Capture the cell that displays the provided text and extract its [x, y] central coordinate. 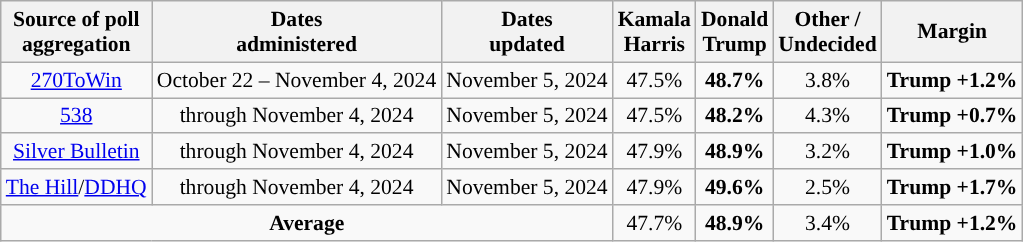
Silver Bulletin [76, 152]
DonaldTrump [734, 32]
270ToWin [76, 80]
KamalaHarris [654, 32]
Datesadministered [297, 32]
49.6% [734, 187]
Average [307, 223]
3.4% [827, 223]
48.7% [734, 80]
Trump +1.7% [952, 187]
October 22 – November 4, 2024 [297, 80]
3.8% [827, 80]
Trump +0.7% [952, 116]
47.7% [654, 223]
4.3% [827, 116]
The Hill/DDHQ [76, 187]
Datesupdated [526, 32]
Margin [952, 32]
3.2% [827, 152]
Source of pollaggregation [76, 32]
Trump +1.0% [952, 152]
48.2% [734, 116]
2.5% [827, 187]
Other /Undecided [827, 32]
538 [76, 116]
